Return (x, y) of the center of cell containing provided text 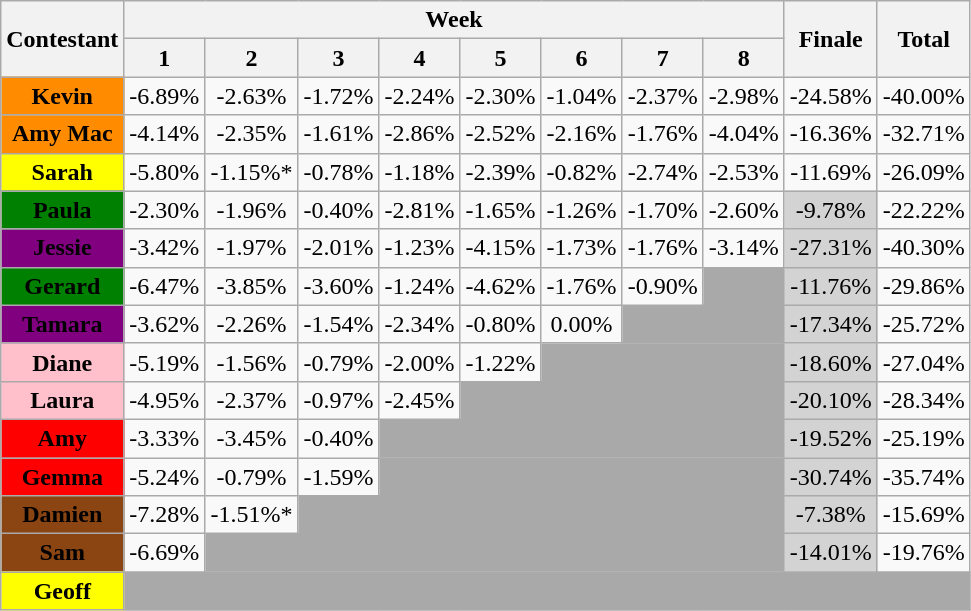
8 (744, 58)
Contestant (62, 39)
-6.69% (164, 553)
-1.73% (582, 248)
-4.14% (164, 134)
7 (662, 58)
-3.33% (164, 438)
-3.42% (164, 248)
Sarah (62, 172)
Kevin (62, 96)
-1.15%* (252, 172)
-2.81% (420, 210)
Tamara (62, 324)
Paula (62, 210)
-17.34% (830, 324)
-22.22% (924, 210)
Gerard (62, 286)
-32.71% (924, 134)
-26.09% (924, 172)
-2.60% (744, 210)
-11.69% (830, 172)
4 (420, 58)
-1.56% (252, 362)
-6.47% (164, 286)
-1.22% (500, 362)
1 (164, 58)
-2.52% (500, 134)
Geoff (62, 591)
-3.14% (744, 248)
-1.96% (252, 210)
-5.80% (164, 172)
Amy (62, 438)
-4.95% (164, 400)
-2.24% (420, 96)
-27.04% (924, 362)
-1.61% (338, 134)
-16.36% (830, 134)
3 (338, 58)
-1.54% (338, 324)
-5.24% (164, 477)
-2.35% (252, 134)
-4.15% (500, 248)
-2.16% (582, 134)
-6.89% (164, 96)
-1.51%* (252, 515)
2 (252, 58)
-4.62% (500, 286)
-1.97% (252, 248)
-7.28% (164, 515)
-1.18% (420, 172)
-2.39% (500, 172)
-1.23% (420, 248)
-2.53% (744, 172)
Laura (62, 400)
-3.45% (252, 438)
Finale (830, 39)
-2.63% (252, 96)
-15.69% (924, 515)
-14.01% (830, 553)
-35.74% (924, 477)
-3.62% (164, 324)
Jessie (62, 248)
-40.00% (924, 96)
-30.74% (830, 477)
-20.10% (830, 400)
-2.45% (420, 400)
-1.70% (662, 210)
5 (500, 58)
-3.60% (338, 286)
-3.85% (252, 286)
-25.19% (924, 438)
-0.82% (582, 172)
-7.38% (830, 515)
-2.86% (420, 134)
-2.00% (420, 362)
-11.76% (830, 286)
-2.34% (420, 324)
Amy Mac (62, 134)
-2.74% (662, 172)
-0.78% (338, 172)
-25.72% (924, 324)
Diane (62, 362)
-1.26% (582, 210)
-1.24% (420, 286)
-5.19% (164, 362)
-1.72% (338, 96)
-19.52% (830, 438)
-28.34% (924, 400)
Damien (62, 515)
Total (924, 39)
6 (582, 58)
0.00% (582, 324)
Gemma (62, 477)
-1.65% (500, 210)
Sam (62, 553)
-27.31% (830, 248)
-1.59% (338, 477)
-4.04% (744, 134)
-18.60% (830, 362)
-40.30% (924, 248)
-2.26% (252, 324)
-29.86% (924, 286)
-1.04% (582, 96)
-19.76% (924, 553)
-0.80% (500, 324)
-2.98% (744, 96)
-2.01% (338, 248)
-0.97% (338, 400)
-9.78% (830, 210)
Week (454, 20)
-0.90% (662, 286)
-24.58% (830, 96)
